Pinpoint the cell where the given text exists, returning its [x, y] midpoint coordinate. 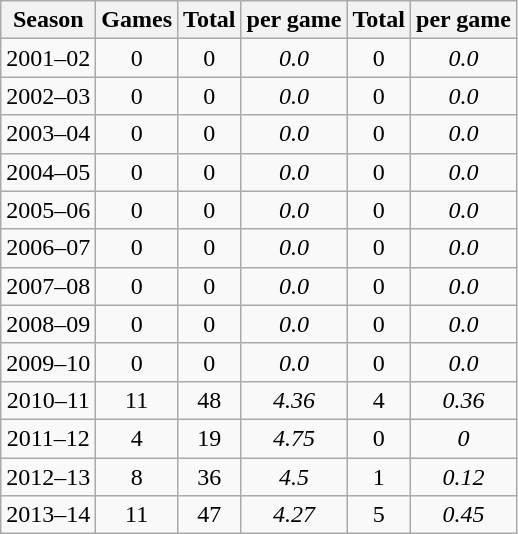
2004–05 [48, 172]
2007–08 [48, 286]
2009–10 [48, 362]
Games [137, 20]
36 [210, 477]
0.45 [464, 515]
2012–13 [48, 477]
8 [137, 477]
2003–04 [48, 134]
2001–02 [48, 58]
4.5 [294, 477]
1 [379, 477]
4.75 [294, 438]
2013–14 [48, 515]
19 [210, 438]
2006–07 [48, 248]
4.36 [294, 400]
Season [48, 20]
2008–09 [48, 324]
0.12 [464, 477]
0.36 [464, 400]
47 [210, 515]
4.27 [294, 515]
2011–12 [48, 438]
2002–03 [48, 96]
2010–11 [48, 400]
5 [379, 515]
2005–06 [48, 210]
48 [210, 400]
